Scan for the cell matching the given text and deliver its [x, y] coordinate at center. 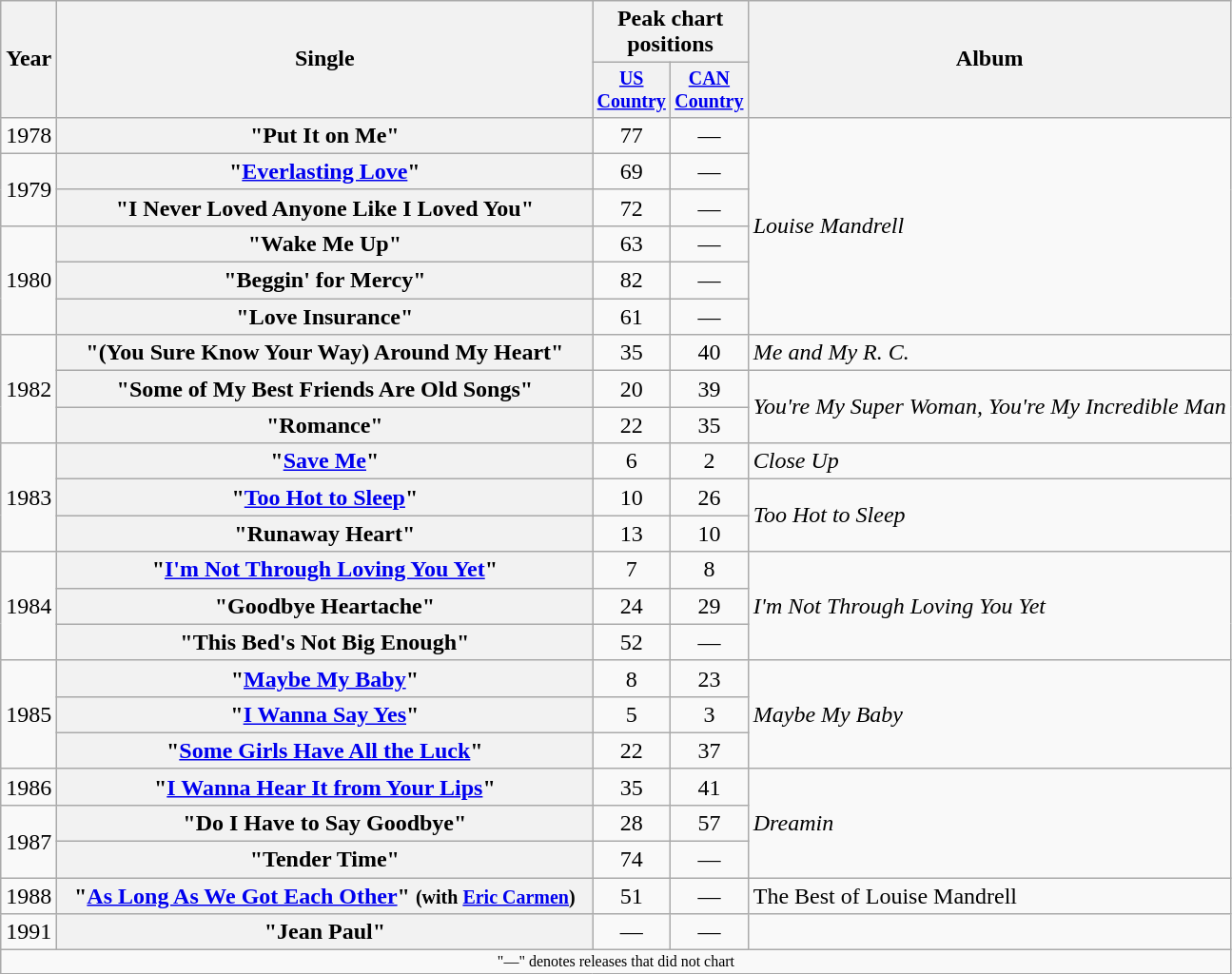
"I'm Not Through Loving You Yet" [325, 570]
74 [632, 860]
"Wake Me Up" [325, 243]
7 [632, 570]
1986 [29, 787]
1980 [29, 280]
1985 [29, 714]
1978 [29, 135]
"Everlasting Love" [325, 171]
"Jean Paul" [325, 932]
51 [632, 896]
63 [632, 243]
"Some Girls Have All the Luck" [325, 750]
"Maybe My Baby" [325, 678]
72 [632, 207]
Maybe My Baby [989, 714]
Year [29, 59]
Too Hot to Sleep [989, 516]
13 [632, 534]
I'm Not Through Loving You Yet [989, 606]
"Save Me" [325, 461]
37 [710, 750]
"Put It on Me" [325, 135]
Peak chartpositions [670, 32]
"Runaway Heart" [325, 534]
1979 [29, 189]
41 [710, 787]
"I Wanna Say Yes" [325, 714]
"Tender Time" [325, 860]
5 [632, 714]
Close Up [989, 461]
"Do I Have to Say Goodbye" [325, 823]
"I Wanna Hear It from Your Lips" [325, 787]
"I Never Loved Anyone Like I Loved You" [325, 207]
"As Long As We Got Each Other" (with Eric Carmen) [325, 896]
"This Bed's Not Big Enough" [325, 642]
39 [710, 389]
Single [325, 59]
You're My Super Woman, You're My Incredible Man [989, 407]
52 [632, 642]
2 [710, 461]
82 [632, 281]
"(You Sure Know Your Way) Around My Heart" [325, 353]
20 [632, 389]
1991 [29, 932]
57 [710, 823]
"Beggin' for Mercy" [325, 281]
"Some of My Best Friends Are Old Songs" [325, 389]
77 [632, 135]
23 [710, 678]
Dreamin [989, 823]
29 [710, 606]
"Love Insurance" [325, 317]
US Country [632, 89]
1983 [29, 497]
40 [710, 353]
28 [632, 823]
CAN Country [710, 89]
69 [632, 171]
6 [632, 461]
"Romance" [325, 425]
Louise Mandrell [989, 225]
"—" denotes releases that did not chart [616, 962]
1988 [29, 896]
The Best of Louise Mandrell [989, 896]
1982 [29, 389]
3 [710, 714]
Album [989, 59]
1987 [29, 841]
Me and My R. C. [989, 353]
"Too Hot to Sleep" [325, 497]
24 [632, 606]
1984 [29, 606]
61 [632, 317]
26 [710, 497]
"Goodbye Heartache" [325, 606]
